Return [x, y] of the center of cell containing provided text 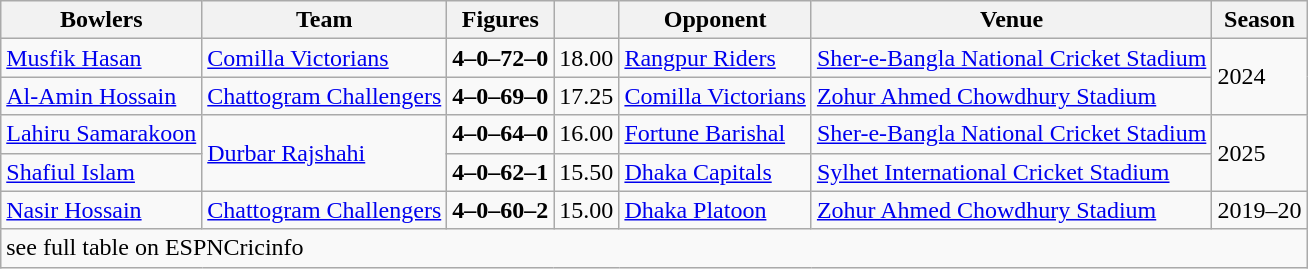
Dhaka Capitals [715, 172]
Figures [500, 20]
Rangpur Riders [715, 58]
Al-Amin Hossain [102, 96]
Durbar Rajshahi [324, 153]
17.25 [586, 96]
16.00 [586, 134]
2019–20 [1260, 210]
Musfik Hasan [102, 58]
15.00 [586, 210]
Nasir Hossain [102, 210]
Venue [1011, 20]
Opponent [715, 20]
4–0–60–2 [500, 210]
18.00 [586, 58]
2025 [1260, 153]
4–0–62–1 [500, 172]
4–0–69–0 [500, 96]
Fortune Barishal [715, 134]
15.50 [586, 172]
4–0–64–0 [500, 134]
Team [324, 20]
Season [1260, 20]
4–0–72–0 [500, 58]
Sylhet International Cricket Stadium [1011, 172]
Shafiul Islam [102, 172]
Dhaka Platoon [715, 210]
Lahiru Samarakoon [102, 134]
2024 [1260, 77]
see full table on ESPNCricinfo [654, 248]
Bowlers [102, 20]
